Identify which cell holds the provided text, then report its [X, Y] central coordinate. 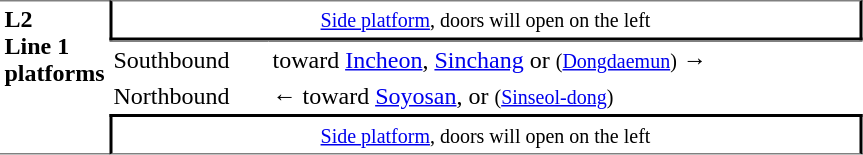
← toward Soyosan, or (Sinseol-dong) [565, 96]
Northbound [188, 96]
L2Line 1 platforms [54, 77]
Southbound [188, 59]
toward Incheon, Sinchang or (Dongdaemun) → [565, 59]
